Detect which cell encompasses the target text, then output its [x, y] center coordinate. 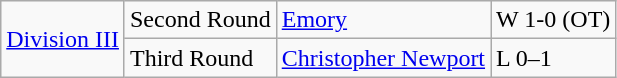
Third Round [200, 58]
Second Round [200, 20]
W 1-0 (OT) [554, 20]
L 0–1 [554, 58]
Emory [383, 20]
Christopher Newport [383, 58]
Division III [63, 39]
